Search for the cell housing the specified text and yield its (x, y) center coordinate. 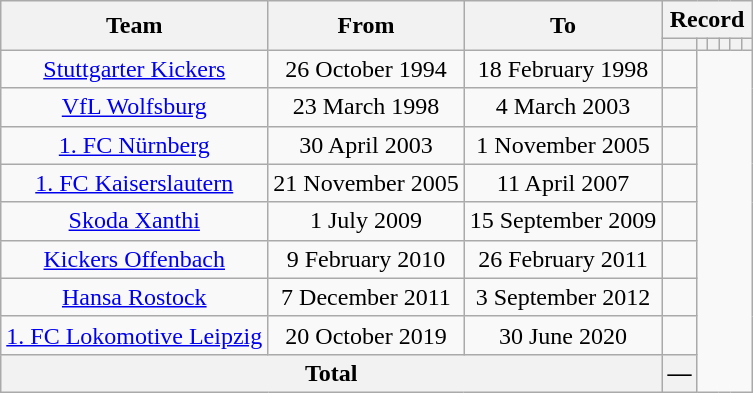
To (563, 26)
26 October 1994 (366, 69)
Total (332, 373)
— (680, 373)
From (366, 26)
1. FC Kaiserslautern (134, 183)
11 April 2007 (563, 183)
26 February 2011 (563, 259)
20 October 2019 (366, 335)
30 April 2003 (366, 145)
1 November 2005 (563, 145)
Team (134, 26)
Stuttgarter Kickers (134, 69)
Kickers Offenbach (134, 259)
Skoda Xanthi (134, 221)
9 February 2010 (366, 259)
30 June 2020 (563, 335)
1. FC Nürnberg (134, 145)
21 November 2005 (366, 183)
Record (707, 20)
23 March 1998 (366, 107)
VfL Wolfsburg (134, 107)
1. FC Lokomotive Leipzig (134, 335)
4 March 2003 (563, 107)
1 July 2009 (366, 221)
Hansa Rostock (134, 297)
18 February 1998 (563, 69)
3 September 2012 (563, 297)
7 December 2011 (366, 297)
15 September 2009 (563, 221)
